Capture the cell that displays the provided text and extract its (X, Y) central coordinate. 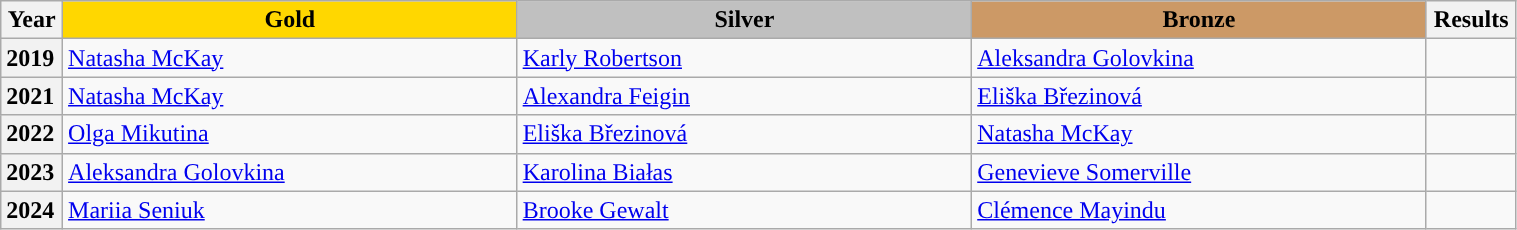
Genevieve Somerville (1200, 172)
Bronze (1200, 20)
Alexandra Feigin (744, 96)
Year (32, 20)
Clémence Mayindu (1200, 210)
Mariia Seniuk (290, 210)
Karolina Białas (744, 172)
Brooke Gewalt (744, 210)
2022 (32, 134)
Karly Robertson (744, 58)
2023 (32, 172)
Gold (290, 20)
Results (1471, 20)
2024 (32, 210)
2021 (32, 96)
Olga Mikutina (290, 134)
2019 (32, 58)
Silver (744, 20)
